Identify which cell holds the provided text, then report its [X, Y] central coordinate. 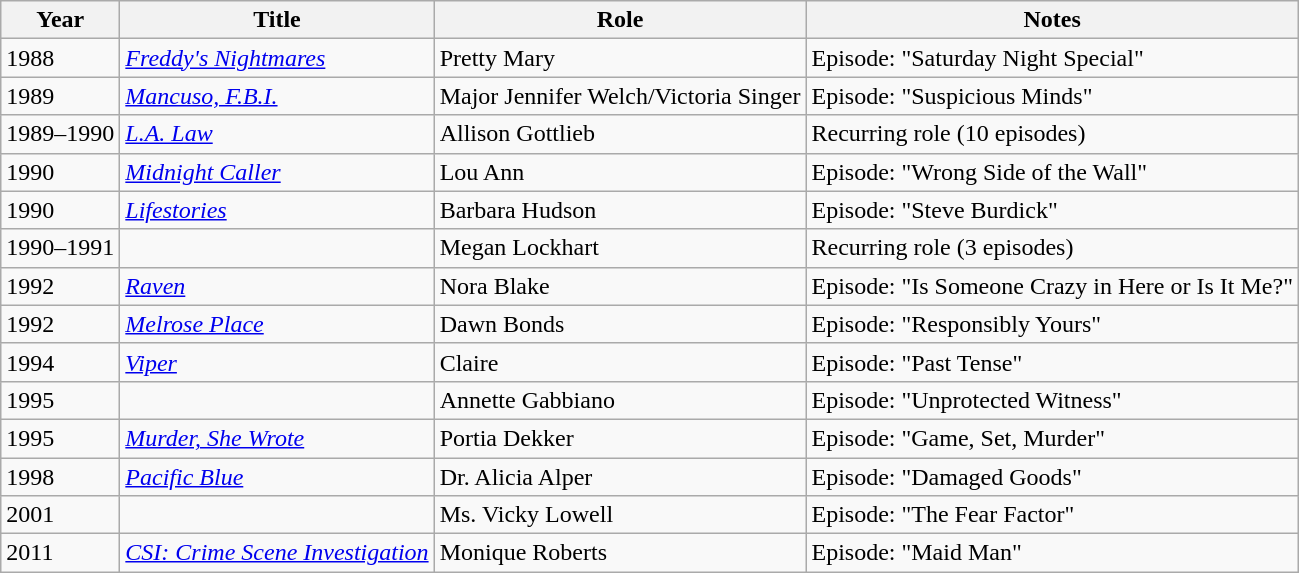
Episode: "Responsibly Yours" [1052, 324]
Pretty Mary [620, 58]
Viper [277, 362]
L.A. Law [277, 134]
1994 [60, 362]
CSI: Crime Scene Investigation [277, 553]
Notes [1052, 20]
1990–1991 [60, 248]
Role [620, 20]
1988 [60, 58]
Barbara Hudson [620, 210]
Claire [620, 362]
Freddy's Nightmares [277, 58]
Major Jennifer Welch/Victoria Singer [620, 96]
Mancuso, F.B.I. [277, 96]
Episode: "The Fear Factor" [1052, 515]
Episode: "Wrong Side of the Wall" [1052, 172]
Dr. Alicia Alper [620, 477]
Pacific Blue [277, 477]
Megan Lockhart [620, 248]
Monique Roberts [620, 553]
Episode: "Damaged Goods" [1052, 477]
Raven [277, 286]
Episode: "Suspicious Minds" [1052, 96]
1998 [60, 477]
Episode: "Past Tense" [1052, 362]
1989 [60, 96]
Episode: "Unprotected Witness" [1052, 400]
Portia Dekker [620, 438]
Ms. Vicky Lowell [620, 515]
Episode: "Maid Man" [1052, 553]
Midnight Caller [277, 172]
Episode: "Steve Burdick" [1052, 210]
Episode: "Is Someone Crazy in Here or Is It Me?" [1052, 286]
2001 [60, 515]
Annette Gabbiano [620, 400]
Recurring role (3 episodes) [1052, 248]
1989–1990 [60, 134]
Lifestories [277, 210]
Dawn Bonds [620, 324]
Allison Gottlieb [620, 134]
Recurring role (10 episodes) [1052, 134]
Year [60, 20]
Title [277, 20]
Melrose Place [277, 324]
Episode: "Saturday Night Special" [1052, 58]
Episode: "Game, Set, Murder" [1052, 438]
Lou Ann [620, 172]
2011 [60, 553]
Murder, She Wrote [277, 438]
Nora Blake [620, 286]
